For the text-containing cell, return its midpoint in (x, y) coordinate format. 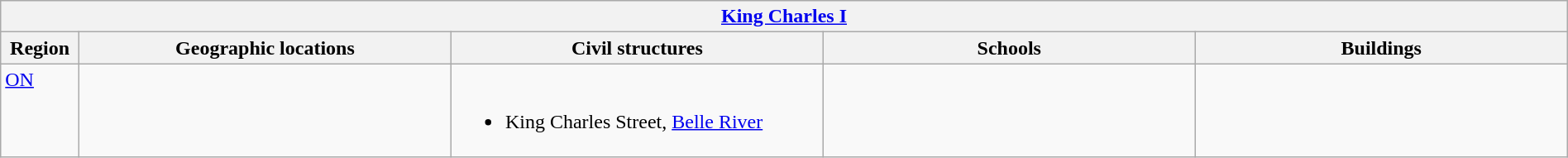
Civil structures (637, 48)
Region (40, 48)
Geographic locations (265, 48)
King Charles I (784, 17)
King Charles Street, Belle River (637, 111)
ON (40, 111)
Buildings (1381, 48)
Schools (1009, 48)
